Return the [X, Y] coordinate for the center point of the cell that contains the specified text.  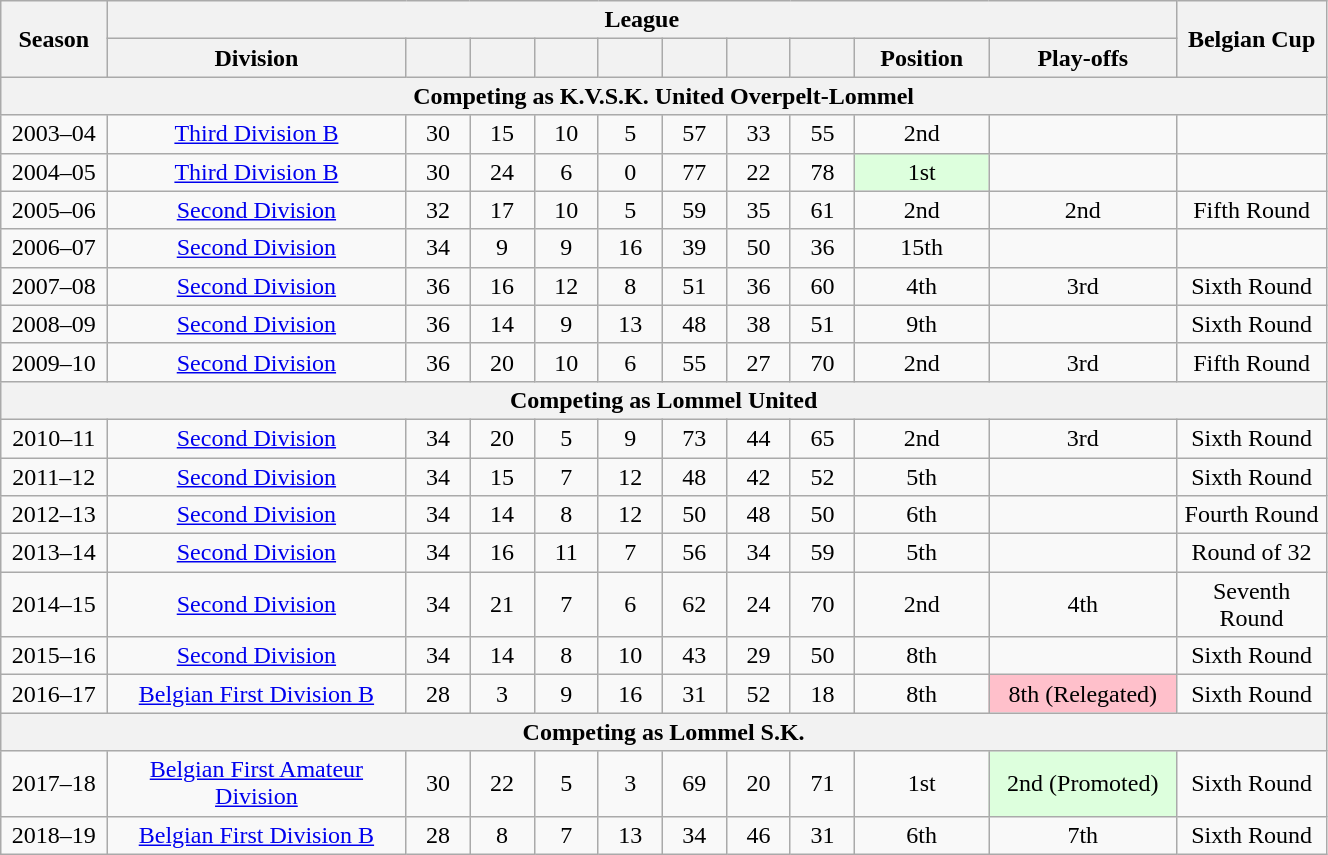
League [642, 20]
29 [758, 656]
60 [822, 286]
77 [694, 172]
78 [822, 172]
57 [694, 134]
56 [694, 553]
Round of 32 [1252, 553]
7th [1083, 835]
15th [922, 248]
71 [822, 784]
Competing as K.V.S.K. United Overpelt-Lommel [664, 96]
2018–19 [54, 835]
2nd (Promoted) [1083, 784]
Seventh Round [1252, 604]
Belgian First Amateur Division [256, 784]
2014–15 [54, 604]
61 [822, 210]
Competing as Lommel S.K. [664, 732]
2006–07 [54, 248]
2013–14 [54, 553]
2007–08 [54, 286]
2016–17 [54, 694]
65 [822, 438]
0 [630, 172]
33 [758, 134]
18 [822, 694]
46 [758, 835]
69 [694, 784]
62 [694, 604]
9th [922, 324]
73 [694, 438]
Competing as Lommel United [664, 400]
2012–13 [54, 515]
35 [758, 210]
27 [758, 362]
2003–04 [54, 134]
44 [758, 438]
39 [694, 248]
2005–06 [54, 210]
Belgian Cup [1252, 39]
Play-offs [1083, 58]
2011–12 [54, 477]
43 [694, 656]
Season [54, 39]
21 [502, 604]
Fourth Round [1252, 515]
Position [922, 58]
38 [758, 324]
11 [566, 553]
2009–10 [54, 362]
32 [438, 210]
2004–05 [54, 172]
2010–11 [54, 438]
2017–18 [54, 784]
42 [758, 477]
8th (Relegated) [1083, 694]
2015–16 [54, 656]
Division [256, 58]
17 [502, 210]
2008–09 [54, 324]
